Scan for the cell matching the given text and deliver its [x, y] coordinate at center. 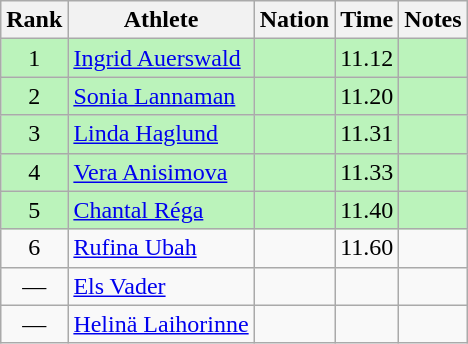
Linda Haglund [161, 134]
Nation [294, 20]
Athlete [161, 20]
Rufina Ubah [161, 248]
Notes [433, 20]
Helinä Laihorinne [161, 324]
2 [34, 96]
Time [367, 20]
6 [34, 248]
Els Vader [161, 286]
Chantal Réga [161, 210]
11.31 [367, 134]
Rank [34, 20]
11.60 [367, 248]
11.20 [367, 96]
11.33 [367, 172]
4 [34, 172]
1 [34, 58]
3 [34, 134]
5 [34, 210]
Ingrid Auerswald [161, 58]
11.40 [367, 210]
Vera Anisimova [161, 172]
Sonia Lannaman [161, 96]
11.12 [367, 58]
